Pinpoint the cell where the given text exists, returning its (x, y) midpoint coordinate. 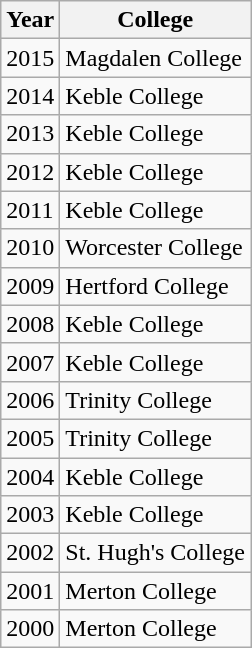
2007 (30, 362)
2015 (30, 58)
2012 (30, 172)
2010 (30, 248)
2014 (30, 96)
2011 (30, 210)
2008 (30, 324)
Year (30, 20)
2000 (30, 629)
2004 (30, 477)
2005 (30, 438)
2013 (30, 134)
Magdalen College (156, 58)
2009 (30, 286)
2002 (30, 553)
College (156, 20)
St. Hugh's College (156, 553)
Worcester College (156, 248)
2003 (30, 515)
Hertford College (156, 286)
2006 (30, 400)
2001 (30, 591)
